Identify which cell holds the provided text, then report its (X, Y) central coordinate. 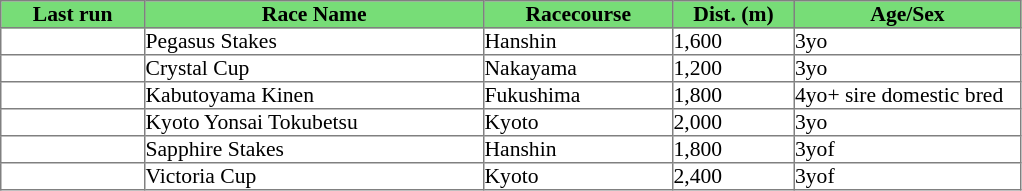
4yo+ sire domestic bred (907, 96)
Nakayama (578, 68)
Kabutoyama Kinen (314, 96)
Pegasus Stakes (314, 42)
Dist. (m) (734, 14)
1,600 (734, 42)
2,000 (734, 122)
Kyoto Yonsai Tokubetsu (314, 122)
Racecourse (578, 14)
Fukushima (578, 96)
1,200 (734, 68)
Race Name (314, 14)
Victoria Cup (314, 176)
Last run (73, 14)
Age/Sex (907, 14)
2,400 (734, 176)
Crystal Cup (314, 68)
Sapphire Stakes (314, 150)
